Search for the cell housing the specified text and yield its (x, y) center coordinate. 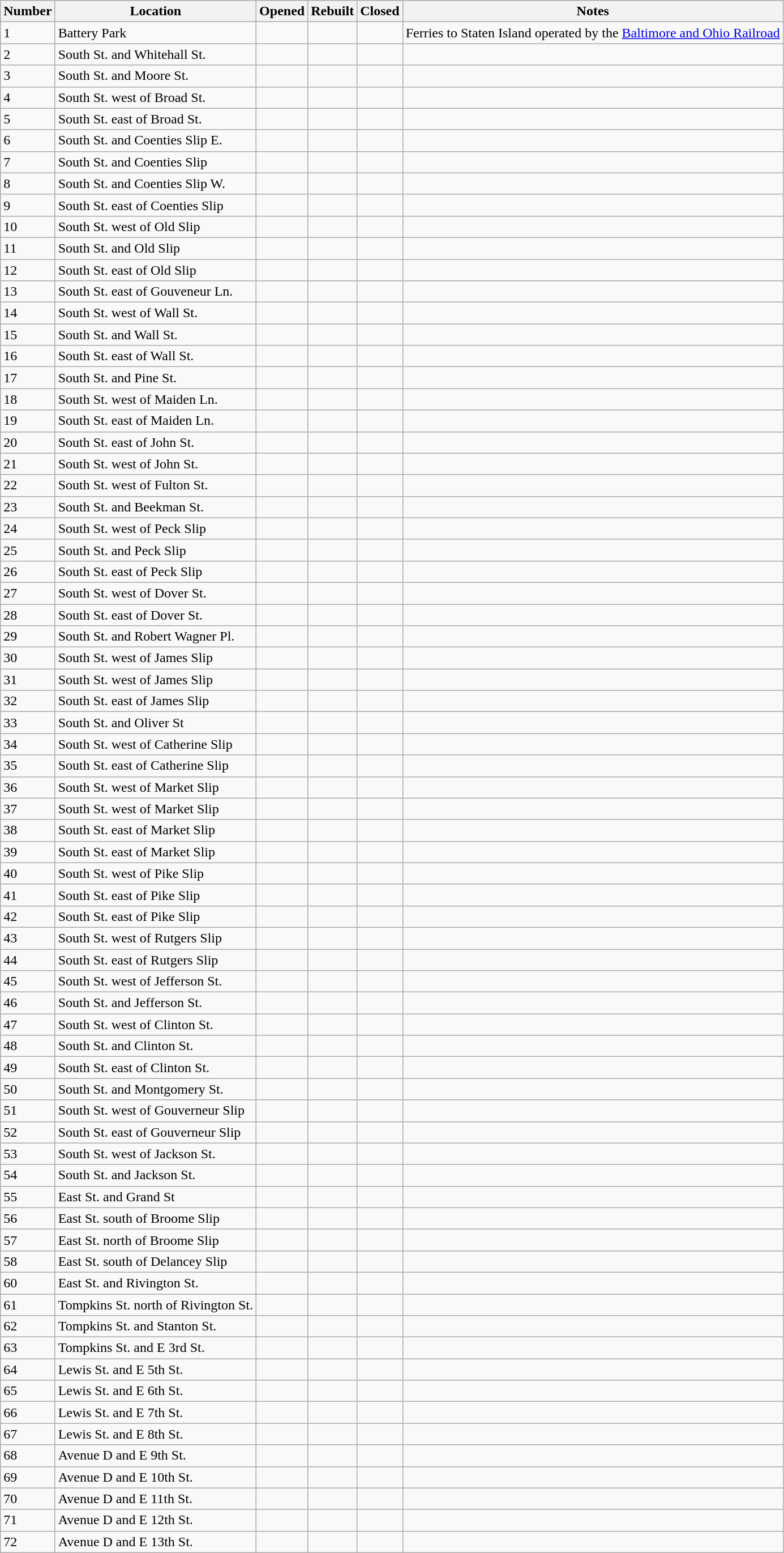
72 (28, 1542)
South St. and Whitehall St. (155, 54)
South St. and Montgomery St. (155, 1089)
61 (28, 1304)
South St. west of Broad St. (155, 97)
66 (28, 1413)
35 (28, 766)
South St. east of Gouveneur Ln. (155, 292)
South St. and Jefferson St. (155, 1003)
Notes (593, 11)
53 (28, 1154)
30 (28, 658)
57 (28, 1240)
70 (28, 1499)
3 (28, 76)
Rebuilt (333, 11)
14 (28, 313)
21 (28, 464)
41 (28, 895)
Tompkins St. and Stanton St. (155, 1326)
31 (28, 680)
South St. east of Wall St. (155, 356)
South St. west of Jackson St. (155, 1154)
64 (28, 1369)
15 (28, 335)
63 (28, 1348)
East St. and Grand St (155, 1197)
Tompkins St. and E 3rd St. (155, 1348)
20 (28, 442)
33 (28, 723)
12 (28, 270)
South St. east of James Slip (155, 701)
42 (28, 916)
45 (28, 982)
South St. west of Rutgers Slip (155, 938)
18 (28, 399)
Lewis St. and E 6th St. (155, 1391)
32 (28, 701)
47 (28, 1025)
South St. west of Fulton St. (155, 485)
South St. east of Old Slip (155, 270)
Tompkins St. north of Rivington St. (155, 1304)
South St. west of Clinton St. (155, 1025)
South St. east of John St. (155, 442)
South St. and Pine St. (155, 378)
South St. west of Old Slip (155, 227)
43 (28, 938)
South St. west of Peck Slip (155, 528)
4 (28, 97)
8 (28, 184)
1 (28, 33)
39 (28, 852)
44 (28, 960)
Avenue D and E 13th St. (155, 1542)
28 (28, 615)
East St. and Rivington St. (155, 1283)
52 (28, 1132)
49 (28, 1068)
23 (28, 507)
South St. and Coenties Slip (155, 162)
South St. and Oliver St (155, 723)
Avenue D and E 9th St. (155, 1456)
5 (28, 119)
29 (28, 637)
38 (28, 830)
50 (28, 1089)
37 (28, 809)
South St. west of John St. (155, 464)
6 (28, 140)
Location (155, 11)
East St. south of Broome Slip (155, 1218)
South St. and Coenties Slip W. (155, 184)
Opened (282, 11)
South St. and Moore St. (155, 76)
55 (28, 1197)
60 (28, 1283)
46 (28, 1003)
South St. and Robert Wagner Pl. (155, 637)
South St. west of Pike Slip (155, 873)
27 (28, 593)
25 (28, 550)
South St. east of Broad St. (155, 119)
58 (28, 1261)
48 (28, 1046)
South St. east of Coenties Slip (155, 205)
Number (28, 11)
40 (28, 873)
71 (28, 1520)
Ferries to Staten Island operated by the Baltimore and Ohio Railroad (593, 33)
10 (28, 227)
Lewis St. and E 8th St. (155, 1434)
South St. east of Rutgers Slip (155, 960)
East St. north of Broome Slip (155, 1240)
51 (28, 1111)
East St. south of Delancey Slip (155, 1261)
South St. east of Maiden Ln. (155, 421)
South St. and Coenties Slip E. (155, 140)
South St. and Wall St. (155, 335)
South St. west of Maiden Ln. (155, 399)
South St. and Peck Slip (155, 550)
South St. east of Peck Slip (155, 571)
Lewis St. and E 5th St. (155, 1369)
Battery Park (155, 33)
South St. west of Catherine Slip (155, 744)
34 (28, 744)
South St. east of Gouverneur Slip (155, 1132)
9 (28, 205)
19 (28, 421)
Lewis St. and E 7th St. (155, 1413)
South St. east of Clinton St. (155, 1068)
62 (28, 1326)
South St. and Old Slip (155, 248)
South St. west of Gouverneur Slip (155, 1111)
Closed (380, 11)
54 (28, 1175)
68 (28, 1456)
24 (28, 528)
South St. and Clinton St. (155, 1046)
South St. west of Jefferson St. (155, 982)
7 (28, 162)
Avenue D and E 12th St. (155, 1520)
26 (28, 571)
69 (28, 1477)
South St. east of Dover St. (155, 615)
11 (28, 248)
South St. west of Wall St. (155, 313)
South St. and Jackson St. (155, 1175)
36 (28, 787)
South St. west of Dover St. (155, 593)
Avenue D and E 11th St. (155, 1499)
13 (28, 292)
67 (28, 1434)
56 (28, 1218)
22 (28, 485)
Avenue D and E 10th St. (155, 1477)
65 (28, 1391)
2 (28, 54)
17 (28, 378)
16 (28, 356)
South St. and Beekman St. (155, 507)
South St. east of Catherine Slip (155, 766)
